Pinpoint the cell where the given text exists, returning its (x, y) midpoint coordinate. 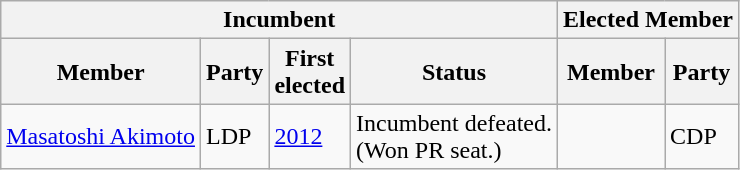
Masatoshi Akimoto (101, 136)
LDP (234, 136)
CDP (702, 136)
2012 (310, 136)
Incumbent (280, 20)
Incumbent defeated.(Won PR seat.) (454, 136)
Firstelected (310, 72)
Elected Member (648, 20)
Status (454, 72)
